Extract the [x, y] coordinate from the center of the cell holding the provided text.  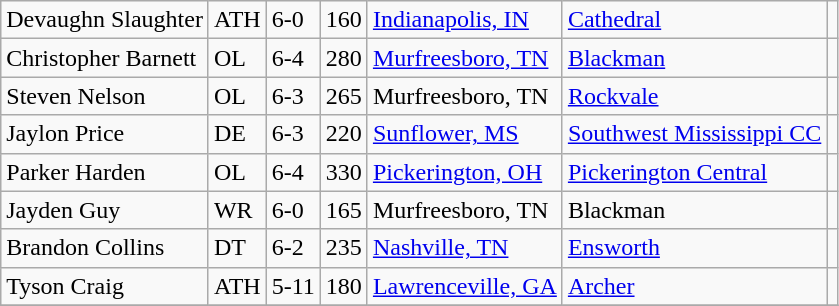
Pickerington, OH [464, 172]
Jayden Guy [105, 210]
6-2 [293, 248]
265 [344, 96]
Nashville, TN [464, 248]
160 [344, 20]
WR [237, 210]
Tyson Craig [105, 286]
Sunflower, MS [464, 134]
5-11 [293, 286]
235 [344, 248]
Steven Nelson [105, 96]
Pickerington Central [694, 172]
Rockvale [694, 96]
Jaylon Price [105, 134]
Southwest Mississippi CC [694, 134]
Archer [694, 286]
DT [237, 248]
180 [344, 286]
Indianapolis, IN [464, 20]
Cathedral [694, 20]
165 [344, 210]
330 [344, 172]
Ensworth [694, 248]
Parker Harden [105, 172]
220 [344, 134]
280 [344, 58]
Lawrenceville, GA [464, 286]
Brandon Collins [105, 248]
Christopher Barnett [105, 58]
Devaughn Slaughter [105, 20]
DE [237, 134]
